Return [x, y] of the center of cell containing provided text 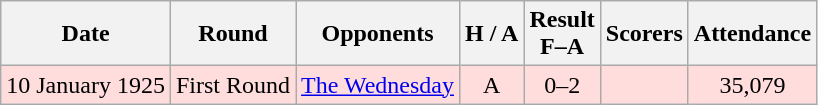
ResultF–A [562, 34]
First Round [232, 85]
H / A [492, 34]
Attendance [752, 34]
A [492, 85]
0–2 [562, 85]
35,079 [752, 85]
Round [232, 34]
The Wednesday [378, 85]
Opponents [378, 34]
Date [86, 34]
Scorers [644, 34]
10 January 1925 [86, 85]
